Locate the cell with the specified text and output its (X, Y) center coordinate. 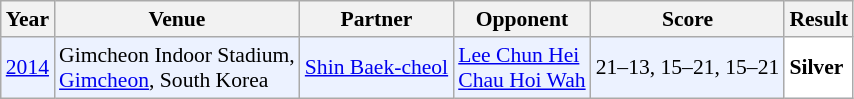
Gimcheon Indoor Stadium,Gimcheon, South Korea (177, 68)
Lee Chun Hei Chau Hoi Wah (522, 68)
Venue (177, 19)
21–13, 15–21, 15–21 (688, 68)
Partner (376, 19)
Score (688, 19)
Result (818, 19)
Silver (818, 68)
2014 (28, 68)
Opponent (522, 19)
Shin Baek-cheol (376, 68)
Year (28, 19)
